Identify which cell holds the provided text, then report its (X, Y) central coordinate. 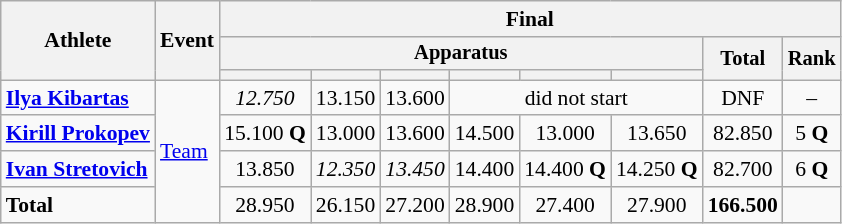
26.150 (346, 205)
Apparatus (461, 54)
13.850 (265, 169)
Team (187, 151)
14.500 (484, 134)
Athlete (78, 40)
Rank (812, 58)
27.400 (565, 205)
166.500 (743, 205)
14.400 Q (565, 169)
Ivan Stretovich (78, 169)
did not start (576, 98)
Kirill Prokopev (78, 134)
27.900 (657, 205)
82.700 (743, 169)
14.250 Q (657, 169)
13.150 (346, 98)
DNF (743, 98)
– (812, 98)
14.400 (484, 169)
82.850 (743, 134)
12.350 (346, 169)
15.100 Q (265, 134)
13.450 (414, 169)
27.200 (414, 205)
28.900 (484, 205)
Event (187, 40)
5 Q (812, 134)
28.950 (265, 205)
Final (530, 19)
Ilya Kibartas (78, 98)
13.650 (657, 134)
6 Q (812, 169)
12.750 (265, 98)
